For the text-containing cell, return its midpoint in [X, Y] coordinate format. 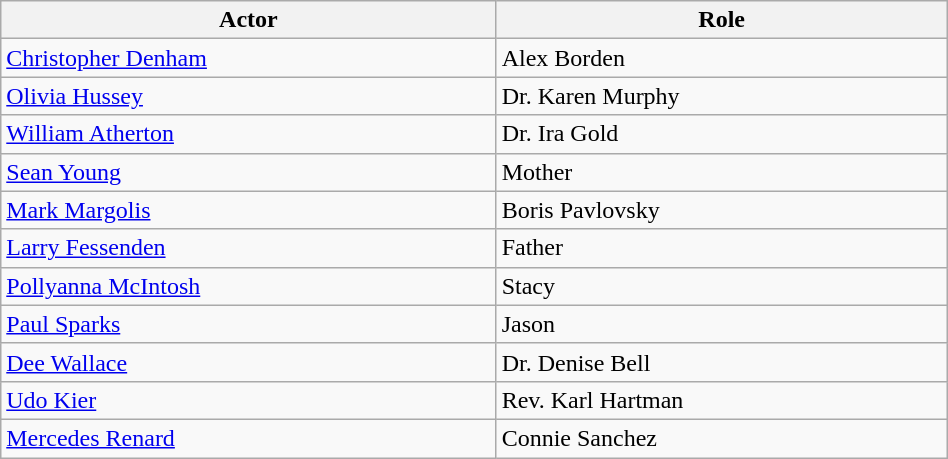
Stacy [722, 286]
Rev. Karl Hartman [722, 400]
Alex Borden [722, 58]
Jason [722, 324]
Connie Sanchez [722, 438]
Role [722, 20]
Christopher Denham [248, 58]
Dr. Denise Bell [722, 362]
Paul Sparks [248, 324]
William Atherton [248, 134]
Mother [722, 172]
Sean Young [248, 172]
Father [722, 248]
Udo Kier [248, 400]
Mercedes Renard [248, 438]
Dr. Ira Gold [722, 134]
Olivia Hussey [248, 96]
Actor [248, 20]
Dee Wallace [248, 362]
Pollyanna McIntosh [248, 286]
Boris Pavlovsky [722, 210]
Larry Fessenden [248, 248]
Dr. Karen Murphy [722, 96]
Mark Margolis [248, 210]
